Capture the cell that displays the provided text and extract its [x, y] central coordinate. 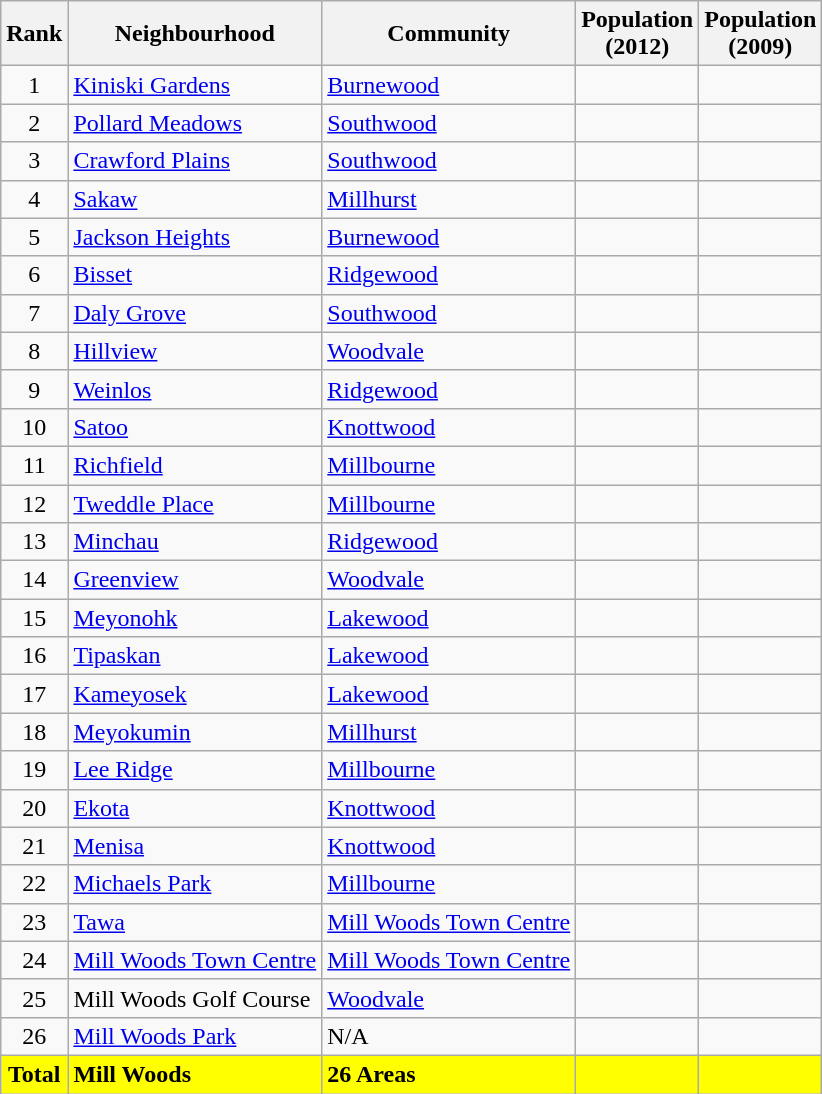
12 [34, 503]
Michaels Park [195, 884]
3 [34, 161]
Richfield [195, 465]
Meyonohk [195, 618]
19 [34, 770]
Kameyosek [195, 694]
Kiniski Gardens [195, 85]
6 [34, 275]
Mill Woods [195, 1074]
Daly Grove [195, 313]
Neighbourhood [195, 34]
4 [34, 199]
Tweddle Place [195, 503]
7 [34, 313]
Tawa [195, 922]
11 [34, 465]
1 [34, 85]
Lee Ridge [195, 770]
Jackson Heights [195, 237]
Population(2009) [760, 34]
16 [34, 656]
Meyokumin [195, 732]
24 [34, 960]
26 Areas [449, 1074]
Total [34, 1074]
5 [34, 237]
Minchau [195, 542]
Sakaw [195, 199]
Greenview [195, 580]
Crawford Plains [195, 161]
23 [34, 922]
Community [449, 34]
Population(2012) [638, 34]
25 [34, 998]
Menisa [195, 846]
21 [34, 846]
26 [34, 1036]
Pollard Meadows [195, 123]
18 [34, 732]
10 [34, 427]
17 [34, 694]
Weinlos [195, 389]
Rank [34, 34]
2 [34, 123]
Tipaskan [195, 656]
14 [34, 580]
8 [34, 351]
15 [34, 618]
20 [34, 808]
Mill Woods Golf Course [195, 998]
Bisset [195, 275]
Mill Woods Park [195, 1036]
N/A [449, 1036]
Hillview [195, 351]
Satoo [195, 427]
13 [34, 542]
9 [34, 389]
Ekota [195, 808]
22 [34, 884]
